Provide the (X, Y) coordinate of the cell's center where the given text is located.  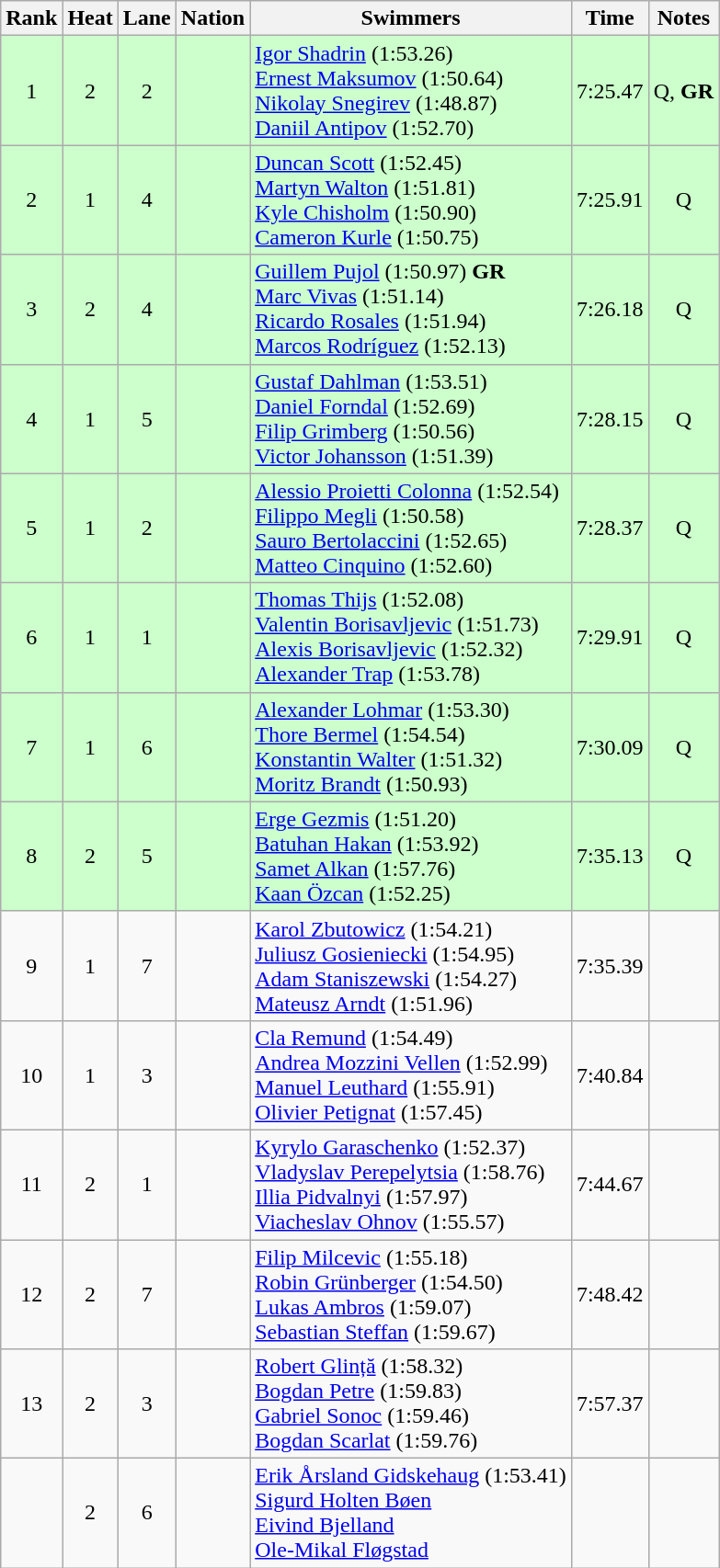
7:25.91 (610, 200)
11 (31, 1184)
7:29.91 (610, 638)
Alessio Proietti Colonna (1:52.54)Filippo Megli (1:50.58)Sauro Bertolaccini (1:52.65)Matteo Cinquino (1:52.60) (411, 528)
Lane (147, 18)
Swimmers (411, 18)
Alexander Lohmar (1:53.30)Thore Bermel (1:54.54)Konstantin Walter (1:51.32)Moritz Brandt (1:50.93) (411, 746)
7:44.67 (610, 1184)
Nation (212, 18)
Karol Zbutowicz (1:54.21)Juliusz Gosieniecki (1:54.95)Adam Staniszewski (1:54.27)Mateusz Arndt (1:51.96) (411, 965)
Robert Glință (1:58.32)Bogdan Petre (1:59.83)Gabriel Sonoc (1:59.46)Bogdan Scarlat (1:59.76) (411, 1404)
Igor Shadrin (1:53.26)Ernest Maksumov (1:50.64)Nikolay Snegirev (1:48.87)Daniil Antipov (1:52.70) (411, 90)
7:28.15 (610, 419)
Kyrylo Garaschenko (1:52.37)Vladyslav Perepelytsia (1:58.76)Illia Pidvalnyi (1:57.97)Viacheslav Ohnov (1:55.57) (411, 1184)
7:40.84 (610, 1075)
12 (31, 1294)
7:28.37 (610, 528)
Q, GR (683, 90)
7:35.39 (610, 965)
Heat (90, 18)
Duncan Scott (1:52.45)Martyn Walton (1:51.81)Kyle Chisholm (1:50.90)Cameron Kurle (1:50.75) (411, 200)
9 (31, 965)
Guillem Pujol (1:50.97) GRMarc Vivas (1:51.14)Ricardo Rosales (1:51.94)Marcos Rodríguez (1:52.13) (411, 309)
8 (31, 857)
7:25.47 (610, 90)
Rank (31, 18)
Cla Remund (1:54.49)Andrea Mozzini Vellen (1:52.99)Manuel Leuthard (1:55.91)Olivier Petignat (1:57.45) (411, 1075)
Time (610, 18)
13 (31, 1404)
7:48.42 (610, 1294)
Gustaf Dahlman (1:53.51)Daniel Forndal (1:52.69)Filip Grimberg (1:50.56)Victor Johansson (1:51.39) (411, 419)
Erik Årsland Gidskehaug (1:53.41)Sigurd Holten BøenEivind BjellandOle-Mikal Fløgstad (411, 1513)
Notes (683, 18)
Erge Gezmis (1:51.20)Batuhan Hakan (1:53.92)Samet Alkan (1:57.76)Kaan Özcan (1:52.25) (411, 857)
7:57.37 (610, 1404)
7:30.09 (610, 746)
Thomas Thijs (1:52.08)Valentin Borisavljevic (1:51.73)Alexis Borisavljevic (1:52.32)Alexander Trap (1:53.78) (411, 638)
7:26.18 (610, 309)
10 (31, 1075)
7:35.13 (610, 857)
Filip Milcevic (1:55.18)Robin Grünberger (1:54.50)Lukas Ambros (1:59.07)Sebastian Steffan (1:59.67) (411, 1294)
